Provide the [X, Y] coordinate of the cell's center where the given text is located.  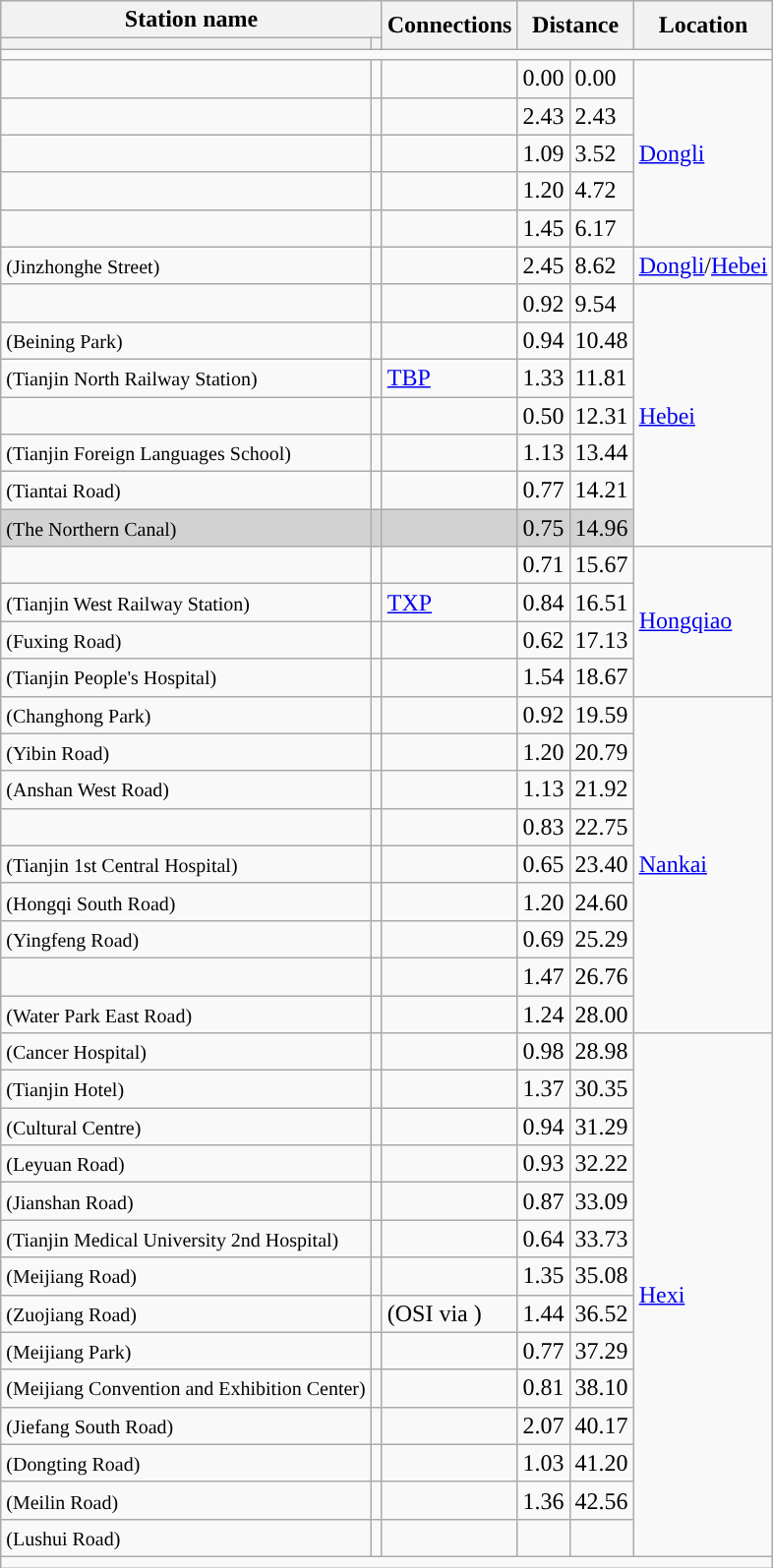
38.10 [602, 1388]
36.52 [602, 1313]
33.73 [602, 1239]
(Tianjin People's Hospital) [186, 677]
Location [703, 26]
0.69 [543, 939]
21.92 [602, 789]
31.29 [602, 1127]
1.33 [543, 377]
0.84 [543, 603]
0.65 [543, 864]
(OSI via ) [449, 1313]
(Jinzhonghe Street) [186, 265]
26.76 [602, 976]
1.09 [543, 153]
0.50 [543, 416]
18.67 [602, 677]
TBP [449, 377]
Station name [191, 20]
1.35 [543, 1276]
0.93 [543, 1164]
1.44 [543, 1313]
(Meilin Road) [186, 1500]
Nankai [703, 865]
42.56 [602, 1500]
11.81 [602, 377]
(Leyuan Road) [186, 1164]
0.75 [543, 528]
Connections [449, 26]
(Tianjin West Railway Station) [186, 603]
33.09 [602, 1201]
25.29 [602, 939]
(Jianshan Road) [186, 1201]
(Tiantai Road) [186, 491]
(Yibin Road) [186, 752]
(Meijiang Park) [186, 1351]
2.45 [543, 265]
0.62 [543, 640]
(Fuxing Road) [186, 640]
(Dongting Road) [186, 1463]
Hexi [703, 1296]
(Meijiang Convention and Exhibition Center) [186, 1388]
(Anshan West Road) [186, 789]
12.31 [602, 416]
24.60 [602, 901]
(Lushui Road) [186, 1538]
Distance [575, 26]
35.08 [602, 1276]
(Zuojiang Road) [186, 1313]
Dongli [703, 153]
37.29 [602, 1351]
30.35 [602, 1089]
15.67 [602, 565]
14.21 [602, 491]
1.47 [543, 976]
1.36 [543, 1500]
0.87 [543, 1201]
28.00 [602, 1014]
6.17 [602, 228]
TXP [449, 603]
(The Northern Canal) [186, 528]
1.54 [543, 677]
41.20 [602, 1463]
1.37 [543, 1089]
28.98 [602, 1052]
(Meijiang Road) [186, 1276]
(Tianjin Hotel) [186, 1089]
(Beining Park) [186, 340]
0.83 [543, 827]
16.51 [602, 603]
(Hongqi South Road) [186, 901]
1.45 [543, 228]
(Cancer Hospital) [186, 1052]
40.17 [602, 1425]
2.07 [543, 1425]
(Changhong Park) [186, 715]
9.54 [602, 303]
Hebei [703, 415]
19.59 [602, 715]
1.03 [543, 1463]
3.52 [602, 153]
Dongli/Hebei [703, 265]
(Yingfeng Road) [186, 939]
Hongqiao [703, 621]
22.75 [602, 827]
0.64 [543, 1239]
4.72 [602, 191]
0.98 [543, 1052]
0.81 [543, 1388]
8.62 [602, 265]
(Tianjin Foreign Languages School) [186, 453]
1.24 [543, 1014]
(Tianjin Medical University 2nd Hospital) [186, 1239]
17.13 [602, 640]
(Jiefang South Road) [186, 1425]
20.79 [602, 752]
0.71 [543, 565]
(Water Park East Road) [186, 1014]
(Tianjin 1st Central Hospital) [186, 864]
13.44 [602, 453]
(Cultural Centre) [186, 1127]
(Tianjin North Railway Station) [186, 377]
23.40 [602, 864]
10.48 [602, 340]
32.22 [602, 1164]
14.96 [602, 528]
